Find where the given text appears and provide that cell's center as [x, y] coordinate. 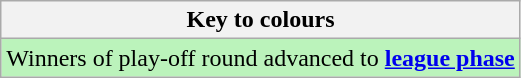
Key to colours [261, 20]
Winners of play-off round advanced to league phase [261, 58]
